Identify which cell holds the provided text, then report its (x, y) central coordinate. 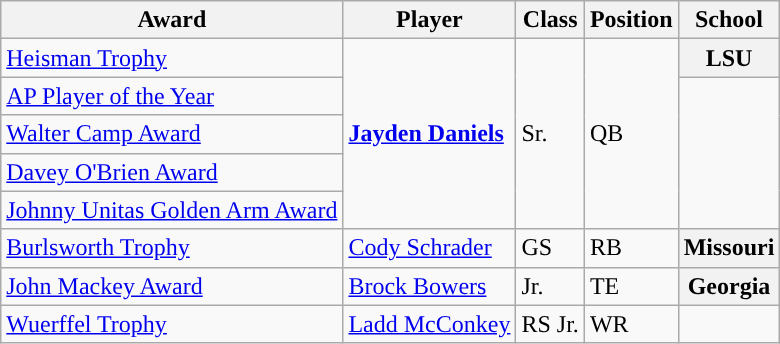
QB (631, 134)
Georgia (729, 286)
Player (430, 20)
Wuerffel Trophy (172, 324)
Davey O'Brien Award (172, 172)
Jayden Daniels (430, 134)
Class (550, 20)
RB (631, 248)
TE (631, 286)
Walter Camp Award (172, 134)
Heisman Trophy (172, 58)
GS (550, 248)
School (729, 20)
WR (631, 324)
Cody Schrader (430, 248)
LSU (729, 58)
Award (172, 20)
Burlsworth Trophy (172, 248)
John Mackey Award (172, 286)
AP Player of the Year (172, 96)
Missouri (729, 248)
Sr. (550, 134)
Position (631, 20)
Johnny Unitas Golden Arm Award (172, 210)
Jr. (550, 286)
RS Jr. (550, 324)
Brock Bowers (430, 286)
Ladd McConkey (430, 324)
